Scan for the cell matching the given text and deliver its (X, Y) coordinate at center. 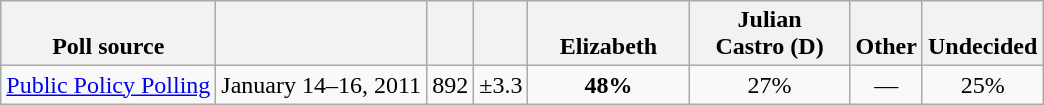
Poll source (108, 34)
Public Policy Polling (108, 85)
25% (982, 85)
January 14–16, 2011 (322, 85)
Undecided (982, 34)
27% (770, 85)
±3.3 (501, 85)
48% (608, 85)
— (886, 85)
Elizabeth (608, 34)
892 (450, 85)
JulianCastro (D) (770, 34)
Other (886, 34)
